Return [x, y] of the center of cell containing provided text 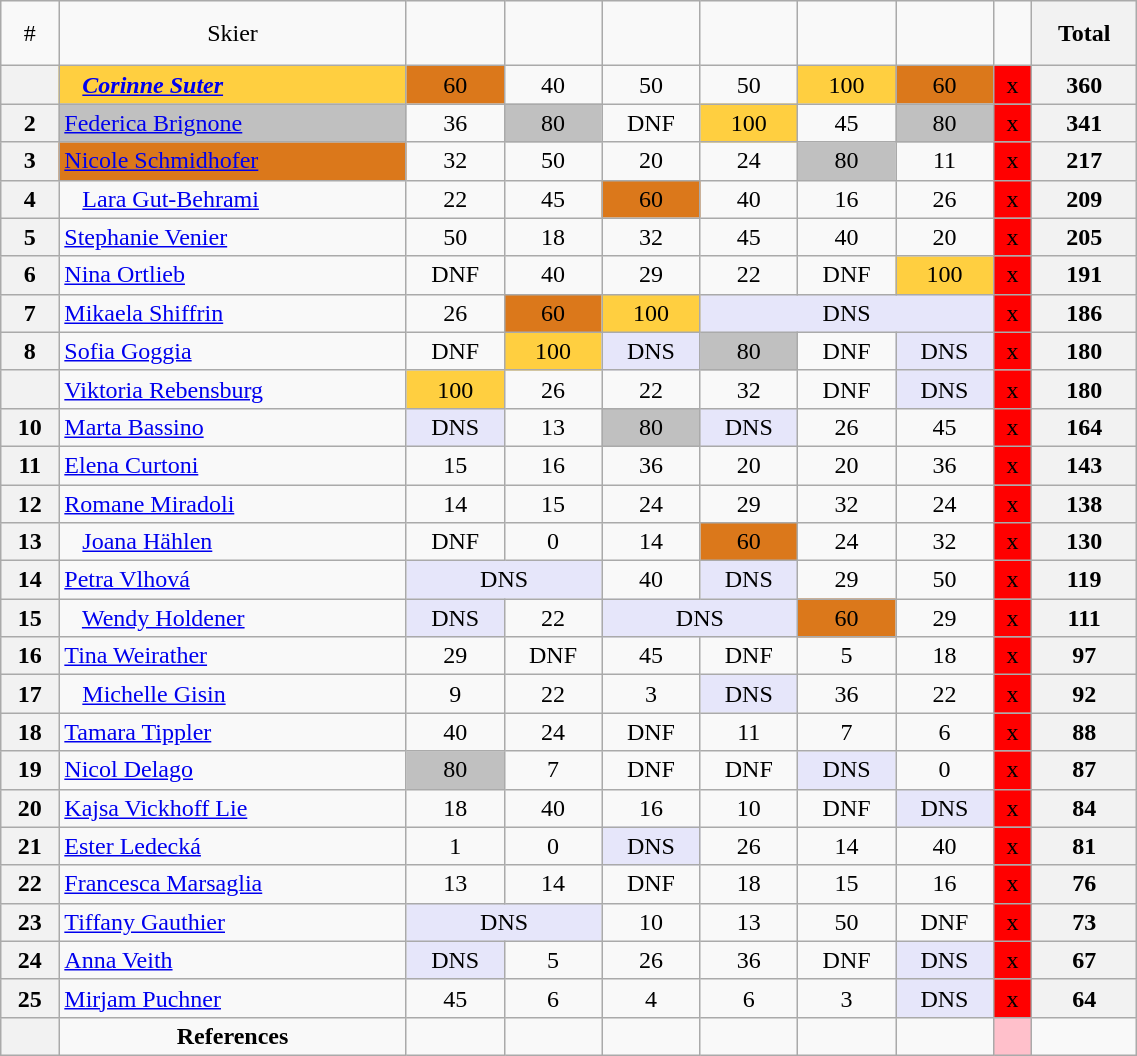
# [30, 34]
97 [1084, 656]
Mirjam Puchner [232, 998]
64 [1084, 998]
23 [30, 922]
88 [1084, 732]
Tiffany Gauthier [232, 922]
Skier [232, 34]
1 [455, 846]
111 [1084, 618]
143 [1084, 465]
Michelle Gisin [232, 694]
Federica Brignone [232, 123]
Anna Veith [232, 960]
164 [1084, 427]
Total [1084, 34]
Stephanie Venier [232, 237]
209 [1084, 199]
Viktoria Rebensburg [232, 389]
17 [30, 694]
73 [1084, 922]
92 [1084, 694]
Ester Ledecká [232, 846]
360 [1084, 85]
9 [455, 694]
341 [1084, 123]
References [232, 1036]
21 [30, 846]
Joana Hählen [232, 542]
138 [1084, 503]
Lara Gut-Behrami [232, 199]
Tamara Tippler [232, 732]
76 [1084, 884]
Corinne Suter [232, 85]
84 [1084, 808]
Wendy Holdener [232, 618]
Petra Vlhová [232, 580]
217 [1084, 161]
Nicol Delago [232, 770]
Nina Ortlieb [232, 275]
Francesca Marsaglia [232, 884]
Marta Bassino [232, 427]
87 [1084, 770]
19 [30, 770]
130 [1084, 542]
Nicole Schmidhofer [232, 161]
191 [1084, 275]
12 [30, 503]
Tina Weirather [232, 656]
81 [1084, 846]
Mikaela Shiffrin [232, 313]
2 [30, 123]
8 [30, 351]
186 [1084, 313]
25 [30, 998]
Romane Miradoli [232, 503]
Sofia Goggia [232, 351]
Elena Curtoni [232, 465]
119 [1084, 580]
67 [1084, 960]
205 [1084, 237]
Kajsa Vickhoff Lie [232, 808]
